Detect which cell encompasses the target text, then output its (x, y) center coordinate. 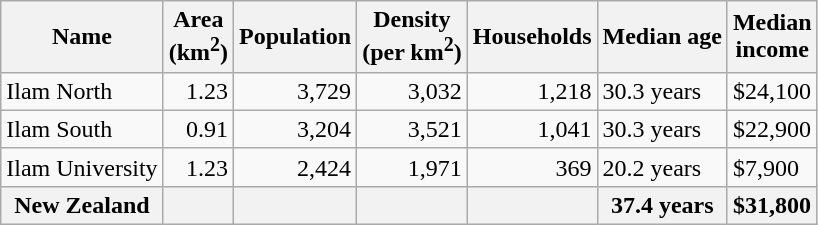
37.4 years (662, 205)
1,218 (532, 91)
$7,900 (772, 167)
1,971 (412, 167)
2,424 (296, 167)
20.2 years (662, 167)
Population (296, 37)
3,729 (296, 91)
$22,900 (772, 129)
Ilam North (82, 91)
Median age (662, 37)
3,032 (412, 91)
$24,100 (772, 91)
Area(km2) (198, 37)
369 (532, 167)
1,041 (532, 129)
Density(per km2) (412, 37)
Ilam South (82, 129)
3,521 (412, 129)
Households (532, 37)
3,204 (296, 129)
$31,800 (772, 205)
Medianincome (772, 37)
Name (82, 37)
0.91 (198, 129)
Ilam University (82, 167)
New Zealand (82, 205)
